Determine the (X, Y) coordinate at the center of the cell enclosing the given text.  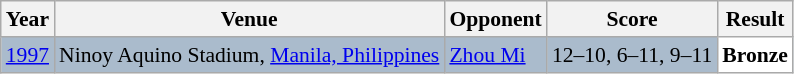
Ninoy Aquino Stadium, Manila, Philippines (249, 55)
Result (755, 19)
Year (28, 19)
1997 (28, 55)
Score (632, 19)
12–10, 6–11, 9–11 (632, 55)
Opponent (496, 19)
Venue (249, 19)
Bronze (755, 55)
Zhou Mi (496, 55)
